For the text-containing cell, return its midpoint in (X, Y) coordinate format. 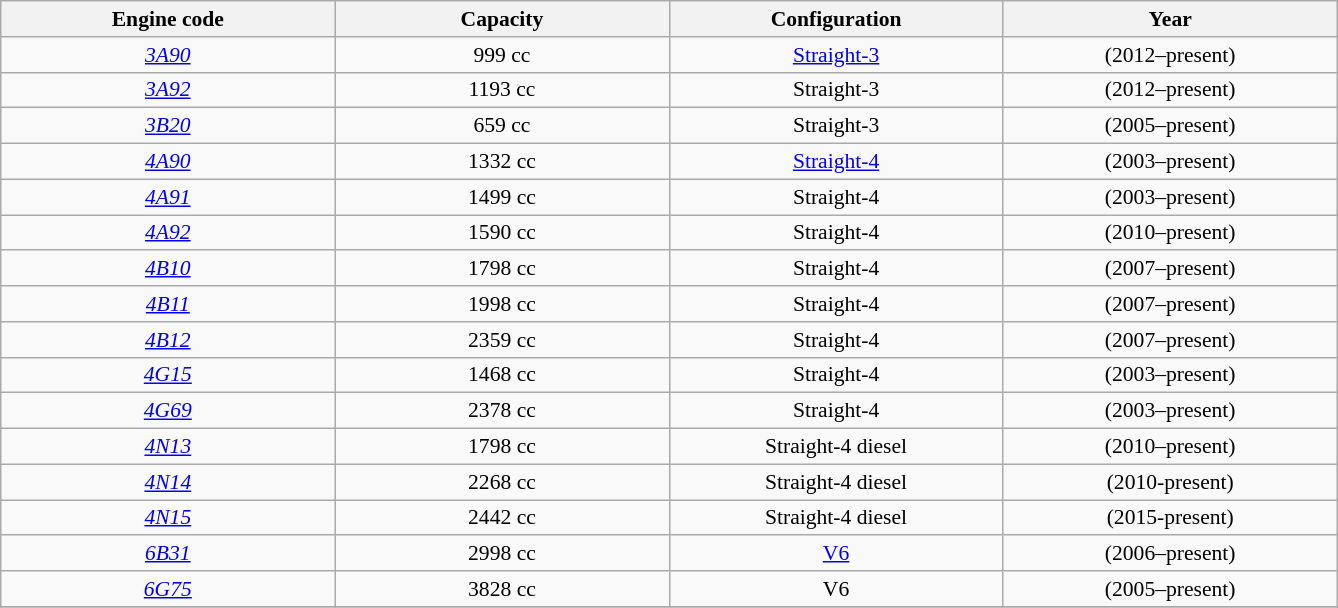
4A90 (168, 162)
Configuration (836, 19)
1998 cc (502, 304)
(2010-present) (1170, 482)
3A92 (168, 90)
4A91 (168, 197)
1499 cc (502, 197)
4B12 (168, 340)
2268 cc (502, 482)
2359 cc (502, 340)
4N14 (168, 482)
1193 cc (502, 90)
Engine code (168, 19)
1332 cc (502, 162)
4B10 (168, 269)
Capacity (502, 19)
1468 cc (502, 375)
6B31 (168, 554)
(2006–present) (1170, 554)
4N15 (168, 518)
Year (1170, 19)
3B20 (168, 126)
2998 cc (502, 554)
2378 cc (502, 411)
2442 cc (502, 518)
4A92 (168, 233)
999 cc (502, 55)
659 cc (502, 126)
4G15 (168, 375)
6G75 (168, 589)
4N13 (168, 447)
3A90 (168, 55)
1590 cc (502, 233)
3828 cc (502, 589)
4B11 (168, 304)
(2015-present) (1170, 518)
4G69 (168, 411)
